Output the [x, y] coordinate of the center of the cell containing the given text.  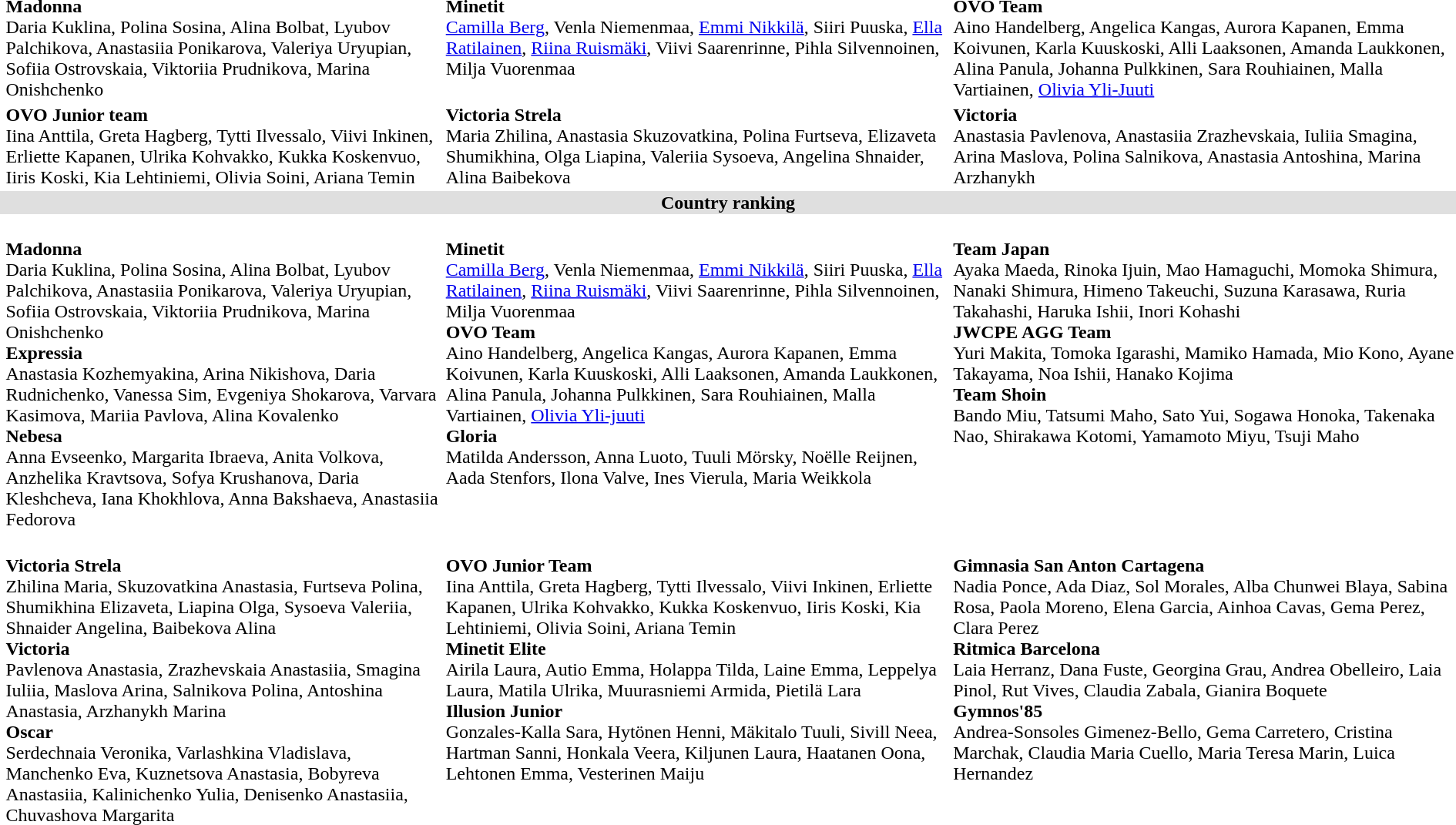
Country ranking [728, 203]
Victoria Anastasia Pavlenova, Anastasiia Zrazhevskaia, Iuliia Smagina, Arina Maslova, Polina Salnikova, Anastasia Antoshina, Marina Arzhanykh [1204, 146]
